Identify which cell holds the provided text, then report its [X, Y] central coordinate. 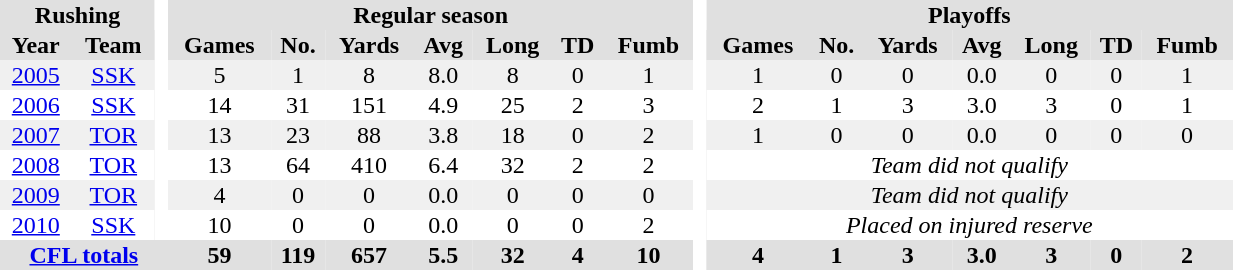
Playoffs [969, 15]
64 [298, 165]
23 [298, 135]
88 [369, 135]
151 [369, 105]
2005 [36, 75]
Year [36, 45]
Placed on injured reserve [969, 225]
657 [369, 255]
410 [369, 165]
14 [220, 105]
18 [512, 135]
2006 [36, 105]
119 [298, 255]
Regular season [431, 15]
CFL totals [84, 255]
5.5 [443, 255]
4.9 [443, 105]
2010 [36, 225]
2009 [36, 195]
Team [114, 45]
25 [512, 105]
6.4 [443, 165]
8.0 [443, 75]
Rushing [78, 15]
59 [220, 255]
31 [298, 105]
5 [220, 75]
2008 [36, 165]
2007 [36, 135]
3.8 [443, 135]
